Identify which cell holds the provided text, then report its [X, Y] central coordinate. 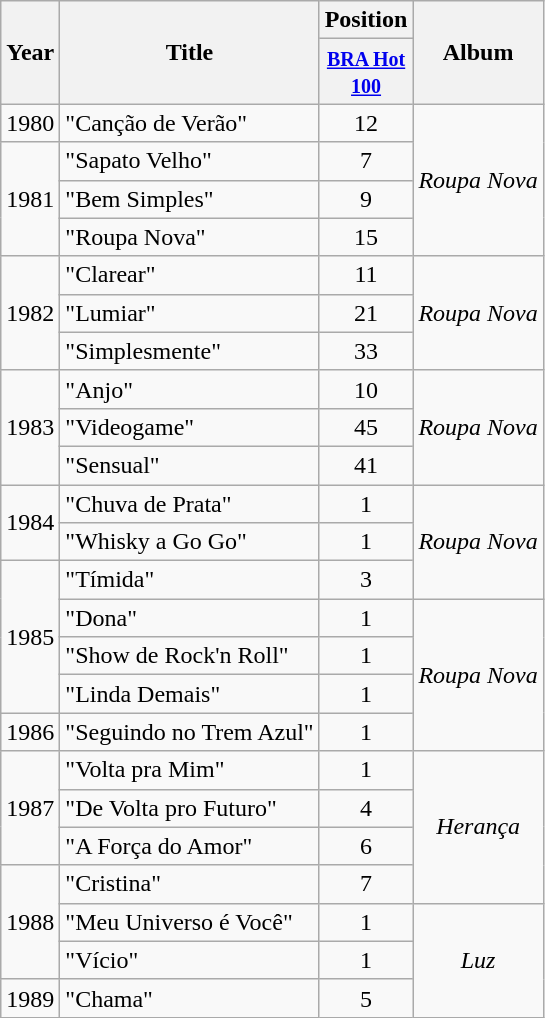
33 [366, 351]
1982 [30, 313]
Album [478, 52]
9 [366, 199]
"Chama" [190, 998]
3 [366, 580]
"Volta pra Mim" [190, 770]
"Vício" [190, 960]
1983 [30, 427]
"Meu Universo é Você" [190, 922]
"Dona" [190, 618]
"Roupa Nova" [190, 237]
"Sapato Velho" [190, 161]
1986 [30, 732]
"Whisky a Go Go" [190, 542]
11 [366, 275]
"A Força do Amor" [190, 846]
6 [366, 846]
Luz [478, 960]
Herança [478, 827]
"Lumiar" [190, 313]
"Anjo" [190, 389]
21 [366, 313]
4 [366, 808]
"Linda Demais" [190, 694]
"Clarear" [190, 275]
12 [366, 123]
"Chuva de Prata" [190, 503]
"Bem Simples" [190, 199]
41 [366, 465]
"Canção de Verão" [190, 123]
"Seguindo no Trem Azul" [190, 732]
"Sensual" [190, 465]
"De Volta pro Futuro" [190, 808]
Position [366, 20]
1985 [30, 637]
"Tímida" [190, 580]
1981 [30, 199]
5 [366, 998]
15 [366, 237]
45 [366, 427]
"Videogame" [190, 427]
Year [30, 52]
1980 [30, 123]
"Show de Rock'n Roll" [190, 656]
1987 [30, 808]
1984 [30, 522]
BRA Hot 100 [366, 72]
"Cristina" [190, 884]
1988 [30, 922]
1989 [30, 998]
Title [190, 52]
"Simplesmente" [190, 351]
10 [366, 389]
